Pinpoint the cell where the given text exists, returning its (X, Y) midpoint coordinate. 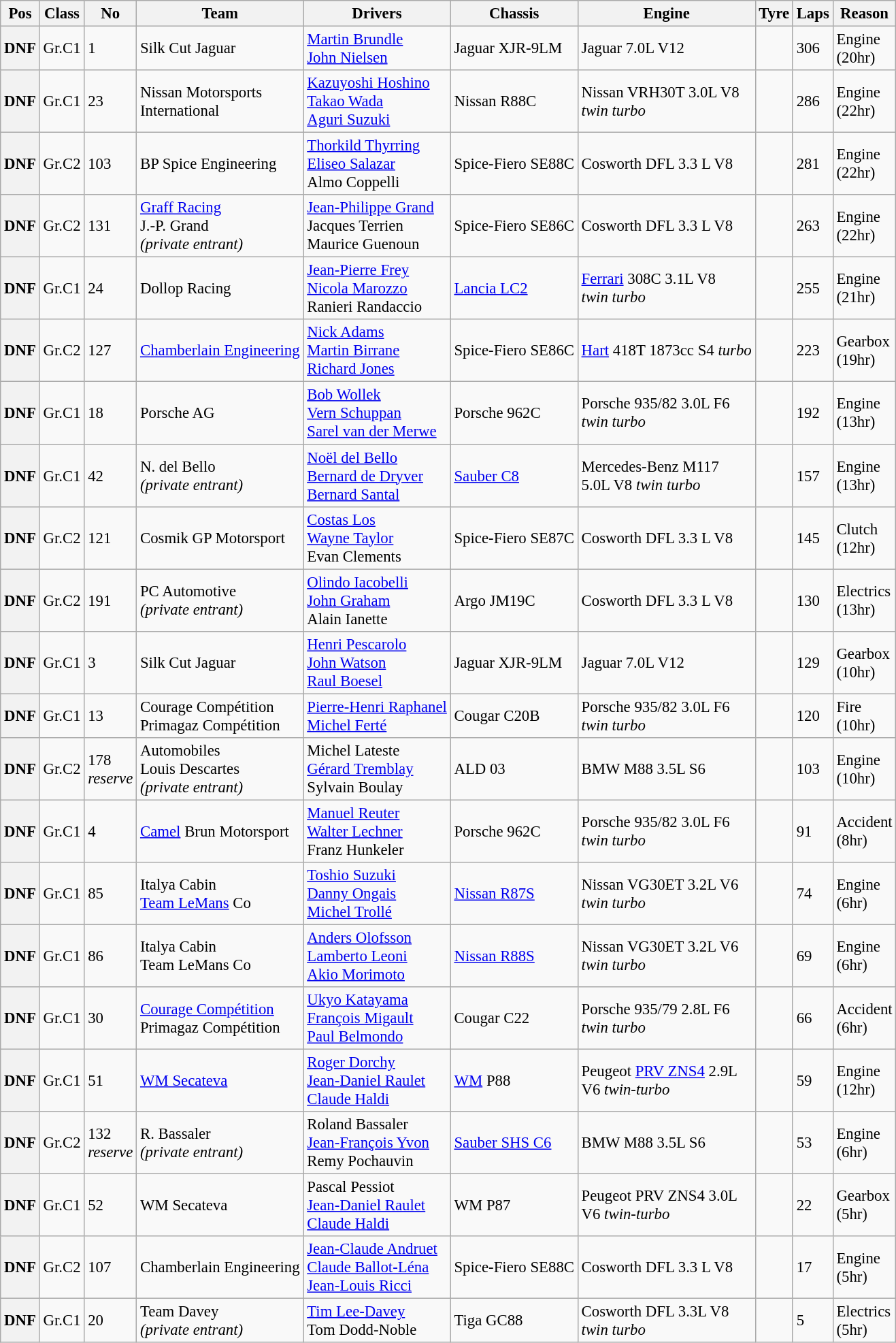
127 (110, 351)
Ferrari 308C 3.1L V8twin turbo (667, 289)
22 (812, 1206)
Nissan R88C (514, 101)
1 (110, 49)
Laps (812, 14)
20 (110, 1321)
130 (812, 600)
286 (812, 101)
Pos (20, 14)
Tiga GC88 (514, 1321)
Engine(20hr) (864, 49)
Jean-Pierre Frey Nicola Marozzo Ranieri Randaccio (377, 289)
13 (110, 716)
Nick Adams Martin Birrane Richard Jones (377, 351)
R. Bassaler(private entrant) (220, 1143)
69 (812, 956)
ALD 03 (514, 769)
Nissan MotorsportsInternational (220, 101)
Henri Pescarolo John Watson Raul Boesel (377, 662)
107 (110, 1267)
Tyre (774, 14)
59 (812, 1081)
Automobiles Louis Descartes(private entrant) (220, 769)
Engine(21hr) (864, 289)
192 (812, 413)
Electrics(13hr) (864, 600)
191 (110, 600)
145 (812, 538)
Drivers (377, 14)
Jean-Claude Andruet Claude Ballot-Léna Jean-Louis Ricci (377, 1267)
Clutch(12hr) (864, 538)
24 (110, 289)
74 (812, 894)
Kazuyoshi Hoshino Takao Wada Aguri Suzuki (377, 101)
281 (812, 164)
Roger Dorchy Jean-Daniel Raulet Claude Haldi (377, 1081)
91 (812, 831)
120 (812, 716)
Toshio Suzuki Danny Ongais Michel Trollé (377, 894)
Gearbox(5hr) (864, 1206)
Tim Lee-Davey Tom Dodd-Noble (377, 1321)
Graff Racing J.-P. Grand(private entrant) (220, 226)
Sauber C8 (514, 476)
Engine(12hr) (864, 1081)
Reason (864, 14)
Peugeot PRV ZNS4 2.9L V6 twin-turbo (667, 1081)
Anders Olofsson Lamberto Leoni Akio Morimoto (377, 956)
Pierre-Henri Raphanel Michel Ferté (377, 716)
Nissan R87S (514, 894)
Dollop Racing (220, 289)
Spice-Fiero SE87C (514, 538)
129 (812, 662)
Olindo Iacobelli John Graham Alain Ianette (377, 600)
Team (220, 14)
Thorkild Thyrring Eliseo Salazar Almo Coppelli (377, 164)
Sauber SHS C6 (514, 1143)
Chassis (514, 14)
Mercedes-Benz M1175.0L V8 twin turbo (667, 476)
BP Spice Engineering (220, 164)
Accident(6hr) (864, 1018)
Peugeot PRV ZNS4 3.0L V6 twin-turbo (667, 1206)
66 (812, 1018)
Fire(10hr) (864, 716)
Cosworth DFL 3.3L V8twin turbo (667, 1321)
53 (812, 1143)
3 (110, 662)
Cougar C20B (514, 716)
Cougar C22 (514, 1018)
Gearbox(10hr) (864, 662)
Noël del Bello Bernard de Dryver Bernard Santal (377, 476)
85 (110, 894)
Pascal Pessiot Jean-Daniel Raulet Claude Haldi (377, 1206)
23 (110, 101)
N. del Bello(private entrant) (220, 476)
Electrics(5hr) (864, 1321)
42 (110, 476)
86 (110, 956)
Bob Wollek Vern Schuppan Sarel van der Merwe (377, 413)
Argo JM19C (514, 600)
263 (812, 226)
Lancia LC2 (514, 289)
Michel Lateste Gérard Tremblay Sylvain Boulay (377, 769)
Roland Bassaler Jean-François Yvon Remy Pochauvin (377, 1143)
255 (812, 289)
Cosmik GP Motorsport (220, 538)
WM P87 (514, 1206)
Nissan VRH30T 3.0L V8twin turbo (667, 101)
Camel Brun Motorsport (220, 831)
178reserve (110, 769)
223 (812, 351)
Martin Brundle John Nielsen (377, 49)
131 (110, 226)
Jean-Philippe Grand Jacques Terrien Maurice Guenoun (377, 226)
WM P88 (514, 1081)
Engine (667, 14)
121 (110, 538)
306 (812, 49)
Nissan R88S (514, 956)
30 (110, 1018)
4 (110, 831)
Class (62, 14)
No (110, 14)
Ukyo Katayama François Migault Paul Belmondo (377, 1018)
132reserve (110, 1143)
Porsche 935/79 2.8L F6twin turbo (667, 1018)
Hart 418T 1873cc S4 turbo (667, 351)
PC Automotive(private entrant) (220, 600)
Team Davey(private entrant) (220, 1321)
Gearbox(19hr) (864, 351)
Porsche AG (220, 413)
52 (110, 1206)
Engine(10hr) (864, 769)
17 (812, 1267)
Engine(5hr) (864, 1267)
18 (110, 413)
Costas Los Wayne Taylor Evan Clements (377, 538)
Manuel Reuter Walter Lechner Franz Hunkeler (377, 831)
51 (110, 1081)
5 (812, 1321)
Accident(8hr) (864, 831)
157 (812, 476)
